Find where the given text appears and provide that cell's center as [X, Y] coordinate. 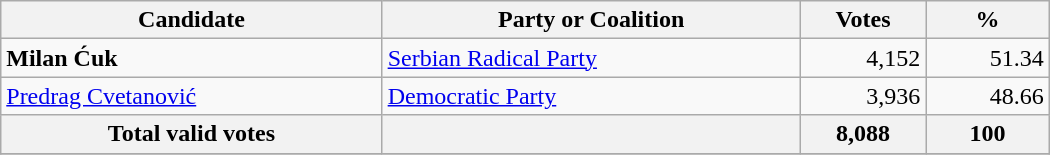
100 [988, 134]
% [988, 20]
4,152 [863, 58]
3,936 [863, 96]
51.34 [988, 58]
Party or Coalition [591, 20]
Milan Ćuk [192, 58]
Votes [863, 20]
Candidate [192, 20]
48.66 [988, 96]
8,088 [863, 134]
Total valid votes [192, 134]
Serbian Radical Party [591, 58]
Democratic Party [591, 96]
Predrag Cvetanović [192, 96]
